Return [x, y] of the center of cell containing provided text 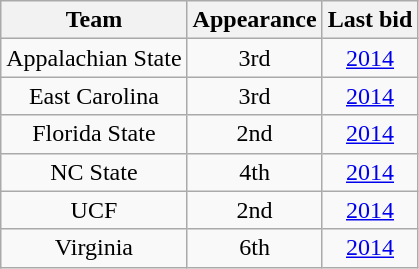
NC State [94, 172]
Florida State [94, 134]
Appearance [254, 20]
East Carolina [94, 96]
6th [254, 248]
Last bid [370, 20]
Team [94, 20]
Appalachian State [94, 58]
Virginia [94, 248]
UCF [94, 210]
4th [254, 172]
